Capture the cell that displays the provided text and extract its (x, y) central coordinate. 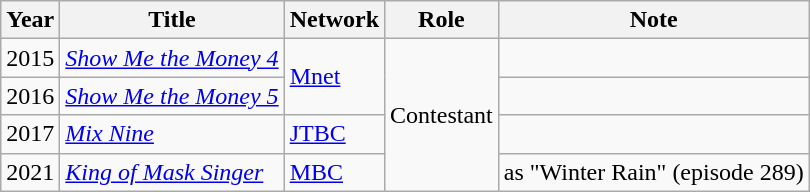
King of Mask Singer (172, 172)
Contestant (442, 115)
JTBC (334, 134)
2015 (30, 58)
Year (30, 20)
Note (654, 20)
Mix Nine (172, 134)
Show Me the Money 4 (172, 58)
Title (172, 20)
as "Winter Rain" (episode 289) (654, 172)
MBC (334, 172)
Mnet (334, 77)
Network (334, 20)
Role (442, 20)
2021 (30, 172)
2016 (30, 96)
2017 (30, 134)
Show Me the Money 5 (172, 96)
